Scan for the cell matching the given text and deliver its [x, y] coordinate at center. 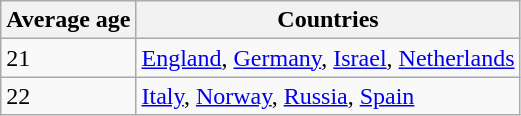
Average age [68, 20]
England, Germany, Israel, Netherlands [328, 58]
22 [68, 96]
21 [68, 58]
Italy, Norway, Russia, Spain [328, 96]
Countries [328, 20]
